Extract the [x, y] coordinate from the center of the cell holding the provided text.  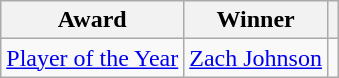
Zach Johnson [256, 58]
Award [92, 20]
Player of the Year [92, 58]
Winner [256, 20]
